Pinpoint the cell where the given text exists, returning its [x, y] midpoint coordinate. 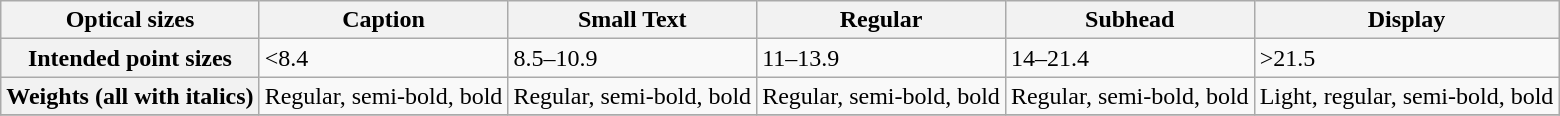
Weights (all with italics) [130, 96]
Light, regular, semi-bold, bold [1406, 96]
11–13.9 [882, 58]
Caption [384, 20]
Intended point sizes [130, 58]
Display [1406, 20]
Subhead [1130, 20]
8.5–10.9 [632, 58]
>21.5 [1406, 58]
<8.4 [384, 58]
Small Text [632, 20]
14–21.4 [1130, 58]
Regular [882, 20]
Optical sizes [130, 20]
